Extract the (x, y) coordinate from the center of the cell holding the provided text.  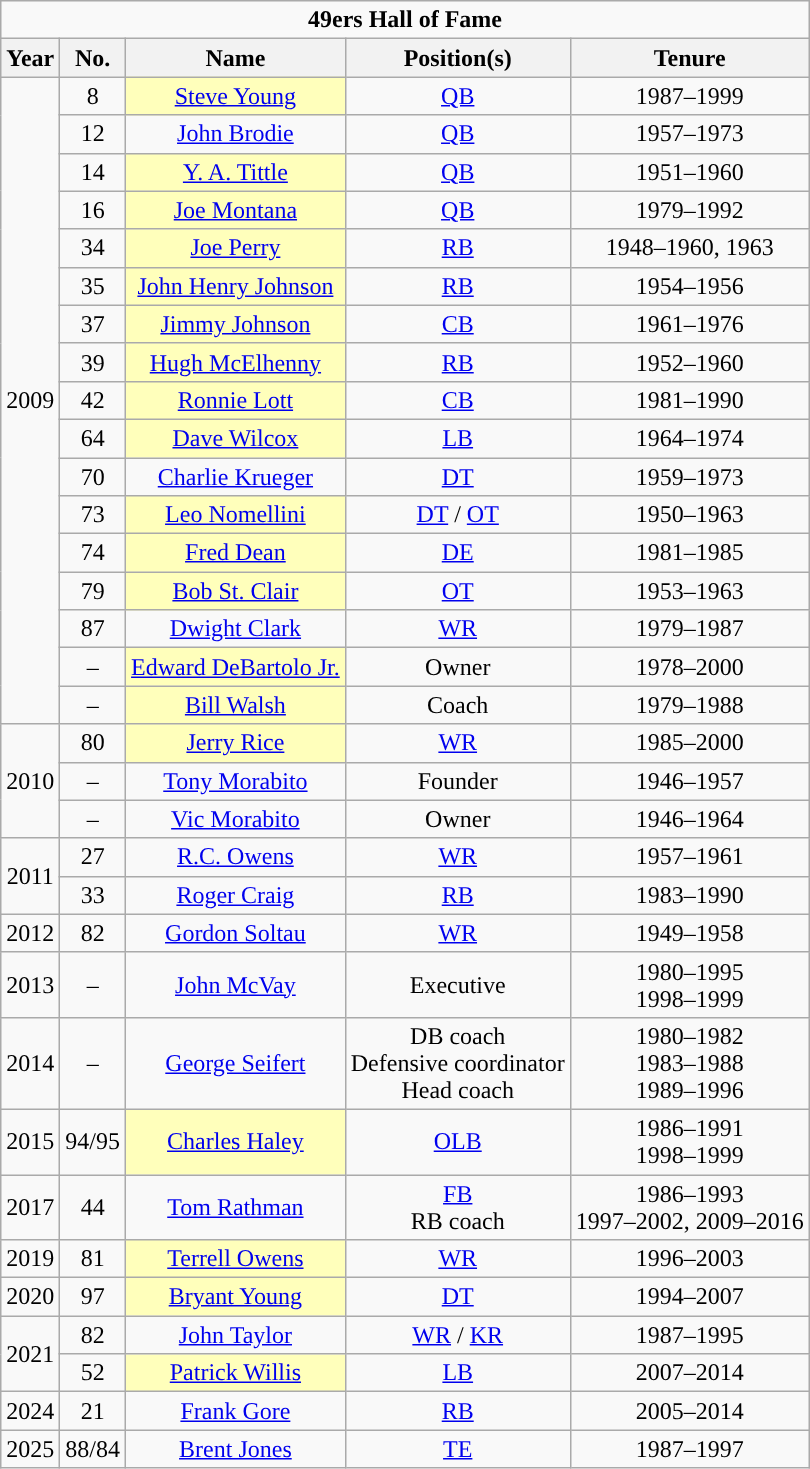
94/95 (93, 1142)
DB coachDefensive coordinatorHead coach (458, 1063)
1957–1973 (690, 134)
Edward DeBartolo Jr. (236, 667)
Joe Perry (236, 248)
2005–2014 (690, 1411)
14 (93, 172)
81 (93, 1259)
Jerry Rice (236, 743)
1981–1990 (690, 400)
Year (30, 58)
Coach (458, 705)
88/84 (93, 1449)
1980–19821983–19881989–1996 (690, 1063)
Gordon Soltau (236, 933)
DT / OT (458, 515)
1959–1973 (690, 477)
Charlie Krueger (236, 477)
2015 (30, 1142)
John Henry Johnson (236, 286)
OT (458, 591)
73 (93, 515)
1987–1995 (690, 1335)
1951–1960 (690, 172)
12 (93, 134)
John McVay (236, 984)
52 (93, 1373)
Position(s) (458, 58)
Terrell Owens (236, 1259)
37 (93, 324)
2012 (30, 933)
TE (458, 1449)
Fred Dean (236, 553)
John Taylor (236, 1335)
Bryant Young (236, 1297)
1948–1960, 1963 (690, 248)
Hugh McElhenny (236, 362)
Ronnie Lott (236, 400)
Founder (458, 781)
1957–1961 (690, 857)
1978–2000 (690, 667)
34 (93, 248)
Tony Morabito (236, 781)
John Brodie (236, 134)
35 (93, 286)
1983–1990 (690, 895)
Leo Nomellini (236, 515)
Y. A. Tittle (236, 172)
1985–2000 (690, 743)
2025 (30, 1449)
1994–2007 (690, 1297)
2021 (30, 1354)
1981–1985 (690, 553)
1987–1997 (690, 1449)
Name (236, 58)
Charles Haley (236, 1142)
1986–19911998–1999 (690, 1142)
1949–1958 (690, 933)
Bob St. Clair (236, 591)
Vic Morabito (236, 819)
1986–19931997–2002, 2009–2016 (690, 1206)
44 (93, 1206)
Brent Jones (236, 1449)
2024 (30, 1411)
1952–1960 (690, 362)
1950–1963 (690, 515)
1946–1957 (690, 781)
79 (93, 591)
1961–1976 (690, 324)
97 (93, 1297)
2007–2014 (690, 1373)
DE (458, 553)
1980–19951998–1999 (690, 984)
R.C. Owens (236, 857)
Steve Young (236, 96)
No. (93, 58)
Patrick Willis (236, 1373)
2009 (30, 400)
2011 (30, 876)
42 (93, 400)
Executive (458, 984)
Dwight Clark (236, 629)
1979–1988 (690, 705)
80 (93, 743)
1996–2003 (690, 1259)
OLB (458, 1142)
1953–1963 (690, 591)
Joe Montana (236, 210)
39 (93, 362)
1979–1992 (690, 210)
64 (93, 438)
2017 (30, 1206)
WR / KR (458, 1335)
70 (93, 477)
Tom Rathman (236, 1206)
2014 (30, 1063)
49ers Hall of Fame (406, 20)
Jimmy Johnson (236, 324)
Tenure (690, 58)
33 (93, 895)
8 (93, 96)
FBRB coach (458, 1206)
Roger Craig (236, 895)
21 (93, 1411)
1964–1974 (690, 438)
Frank Gore (236, 1411)
16 (93, 210)
27 (93, 857)
1946–1964 (690, 819)
2010 (30, 781)
2013 (30, 984)
87 (93, 629)
Bill Walsh (236, 705)
2019 (30, 1259)
1979–1987 (690, 629)
Dave Wilcox (236, 438)
2020 (30, 1297)
74 (93, 553)
1987–1999 (690, 96)
George Seifert (236, 1063)
1954–1956 (690, 286)
